Provide the [x, y] coordinate of the cell's center where the given text is located.  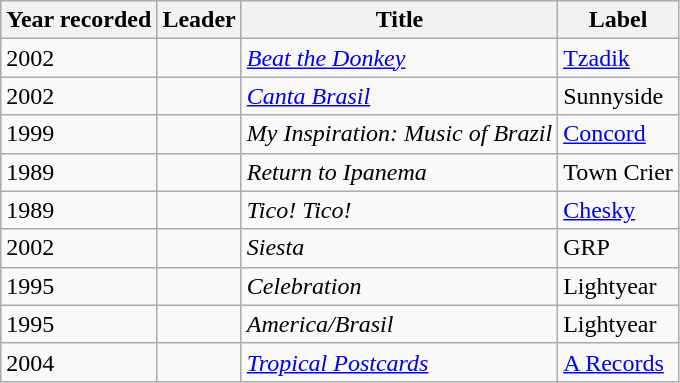
GRP [618, 248]
My Inspiration: Music of Brazil [399, 134]
A Records [618, 362]
Year recorded [79, 20]
Celebration [399, 286]
Tropical Postcards [399, 362]
Tico! Tico! [399, 210]
Chesky [618, 210]
Sunnyside [618, 96]
1999 [79, 134]
Tzadik [618, 58]
2004 [79, 362]
Concord [618, 134]
Siesta [399, 248]
Return to Ipanema [399, 172]
Beat the Donkey [399, 58]
Town Crier [618, 172]
Canta Brasil [399, 96]
Title [399, 20]
Leader [199, 20]
America/Brasil [399, 324]
Label [618, 20]
